Find where the given text appears and provide that cell's center as (x, y) coordinate. 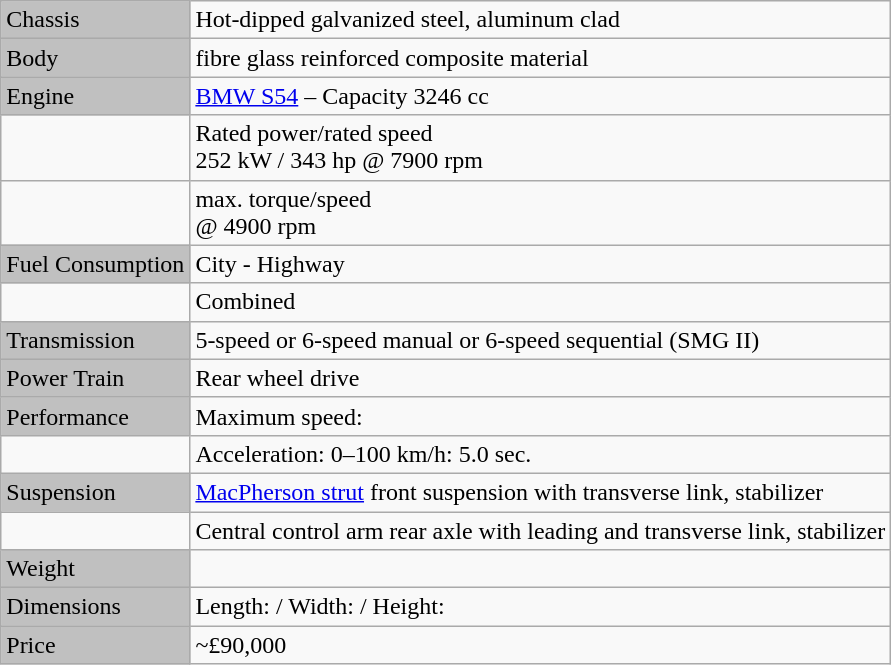
Transmission (96, 340)
Chassis (96, 20)
Length: / Width: / Height: (540, 607)
BMW S54 – Capacity 3246 cc (540, 96)
Central control arm rear axle with leading and transverse link, stabilizer (540, 531)
Acceleration: 0–100 km/h: 5.0 sec. (540, 454)
Performance (96, 416)
MacPherson strut front suspension with transverse link, stabilizer (540, 492)
Rear wheel drive (540, 378)
Price (96, 645)
Engine (96, 96)
fibre glass reinforced composite material (540, 58)
Hot-dipped galvanized steel, aluminum clad (540, 20)
Body (96, 58)
Dimensions (96, 607)
Weight (96, 569)
Rated power/rated speed252 kW / 343 hp @ 7900 rpm (540, 148)
Suspension (96, 492)
max. torque/speed @ 4900 rpm (540, 212)
Combined (540, 302)
~£90,000 (540, 645)
Maximum speed: (540, 416)
Power Train (96, 378)
5-speed or 6-speed manual or 6-speed sequential (SMG II) (540, 340)
City - Highway (540, 264)
Fuel Consumption (96, 264)
